Scan for the cell matching the given text and deliver its [X, Y] coordinate at center. 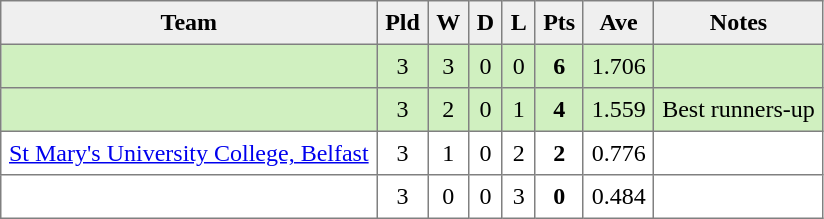
4 [559, 110]
1.559 [618, 110]
Best runners-up [738, 110]
W [448, 23]
D [486, 23]
L [518, 23]
0.484 [618, 197]
Pld [402, 23]
Team [189, 23]
Pts [559, 23]
1.706 [618, 66]
St Mary's University College, Belfast [189, 153]
0.776 [618, 153]
Notes [738, 23]
6 [559, 66]
Ave [618, 23]
